Capture the cell that displays the provided text and extract its (x, y) central coordinate. 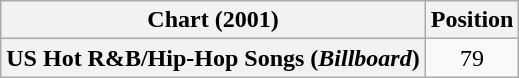
79 (472, 58)
Position (472, 20)
Chart (2001) (213, 20)
US Hot R&B/Hip-Hop Songs (Billboard) (213, 58)
